Scan for the cell matching the given text and deliver its [x, y] coordinate at center. 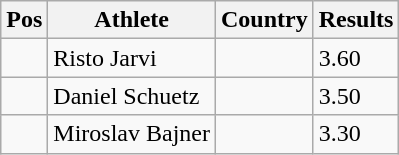
Results [356, 20]
3.30 [356, 134]
Athlete [132, 20]
Risto Jarvi [132, 58]
3.60 [356, 58]
3.50 [356, 96]
Daniel Schuetz [132, 96]
Country [265, 20]
Miroslav Bajner [132, 134]
Pos [24, 20]
